From the cell containing the given text, extract its center point as (x, y) coordinate. 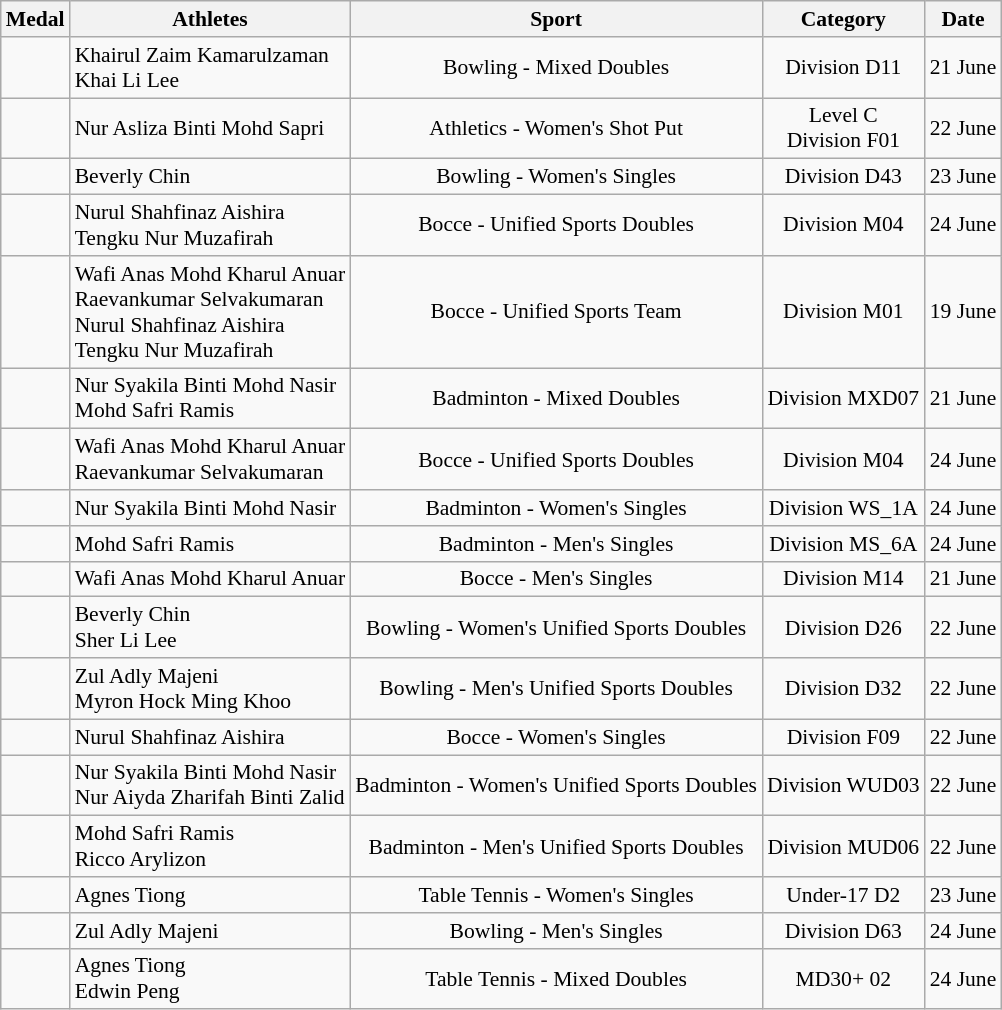
Wafi Anas Mohd Kharul Anuar (210, 579)
Bocce - Unified Sports Team (556, 312)
Division MS_6A (844, 544)
Division WUD03 (844, 786)
MD30+ 02 (844, 978)
Wafi Anas Mohd Kharul AnuarRaevankumar SelvakumaranNurul Shahfinaz AishiraTengku Nur Muzafirah (210, 312)
Nur Syakila Binti Mohd NasirNur Aiyda Zharifah Binti Zalid (210, 786)
Nur Asliza Binti Mohd Sapri (210, 128)
Badminton - Women's Singles (556, 508)
Division D43 (844, 177)
Division MXD07 (844, 398)
Table Tennis - Women's Singles (556, 895)
Under-17 D2 (844, 895)
19 June (964, 312)
Level CDivision F01 (844, 128)
Agnes TiongEdwin Peng (210, 978)
Badminton - Mixed Doubles (556, 398)
Table Tennis - Mixed Doubles (556, 978)
Mohd Safri Ramis (210, 544)
Division D63 (844, 931)
Badminton - Men's Unified Sports Doubles (556, 846)
Bowling - Women's Unified Sports Doubles (556, 628)
Beverly Chin (210, 177)
Khairul Zaim KamarulzamanKhai Li Lee (210, 68)
Nur Syakila Binti Mohd Nasir (210, 508)
Division D11 (844, 68)
Division WS_1A (844, 508)
Bocce - Men's Singles (556, 579)
Agnes Tiong (210, 895)
Division M14 (844, 579)
Wafi Anas Mohd Kharul AnuarRaevankumar Selvakumaran (210, 460)
Athletics - Women's Shot Put (556, 128)
Division MUD06 (844, 846)
Sport (556, 19)
Zul Adly MajeniMyron Hock Ming Khoo (210, 688)
Division M01 (844, 312)
Bocce - Women's Singles (556, 737)
Badminton - Women's Unified Sports Doubles (556, 786)
Bowling - Men's Singles (556, 931)
Division D26 (844, 628)
Badminton - Men's Singles (556, 544)
Mohd Safri RamisRicco Arylizon (210, 846)
Zul Adly Majeni (210, 931)
Medal (36, 19)
Bowling - Women's Singles (556, 177)
Division D32 (844, 688)
Bowling - Mixed Doubles (556, 68)
Bowling - Men's Unified Sports Doubles (556, 688)
Date (964, 19)
Nur Syakila Binti Mohd NasirMohd Safri Ramis (210, 398)
Category (844, 19)
Beverly ChinSher Li Lee (210, 628)
Athletes (210, 19)
Division F09 (844, 737)
Nurul Shahfinaz Aishira (210, 737)
Nurul Shahfinaz AishiraTengku Nur Muzafirah (210, 226)
